Find where the given text appears and provide that cell's center as (X, Y) coordinate. 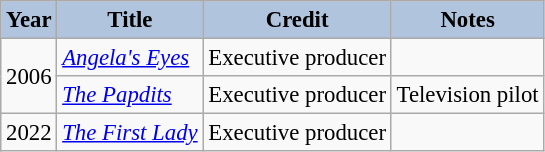
The Papdits (130, 95)
Title (130, 20)
The First Lady (130, 133)
Television pilot (468, 95)
2022 (29, 133)
Notes (468, 20)
Year (29, 20)
2006 (29, 76)
Credit (297, 20)
Angela's Eyes (130, 58)
